Locate the cell with the specified text and output its (x, y) center coordinate. 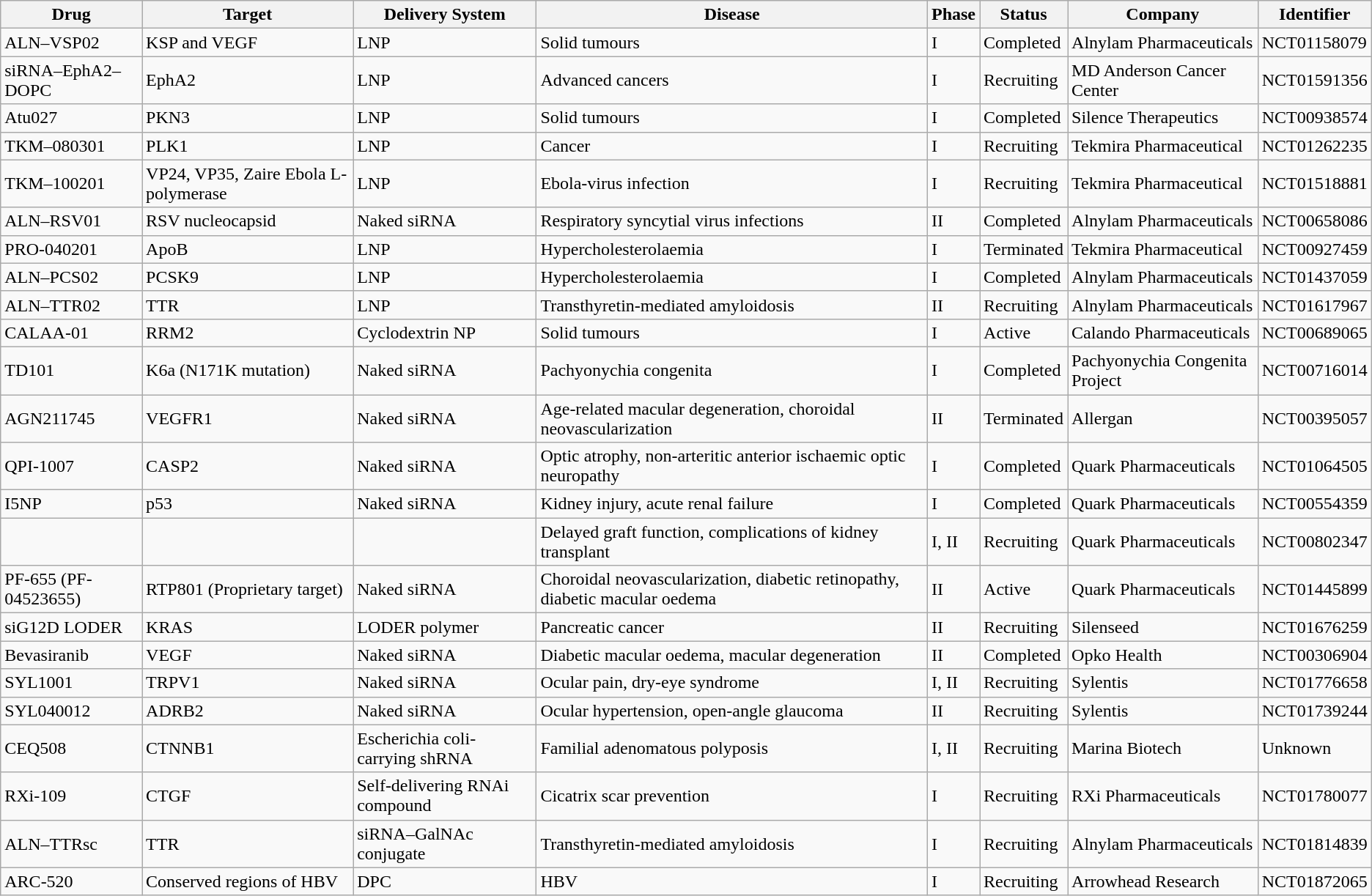
NCT01518881 (1315, 183)
ALN–TTRsc (72, 844)
Respiratory syncytial virus infections (732, 221)
K6a (N171K mutation) (248, 371)
TKM–080301 (72, 146)
NCT00938574 (1315, 118)
Identifier (1315, 15)
Delayed graft function, complications of kidney transplant (732, 542)
Escherichia coli-carrying shRNA (445, 749)
Diabetic macular oedema, macular degeneration (732, 655)
Cyclodextrin NP (445, 333)
EphA2 (248, 81)
QPI-1007 (72, 466)
RXi-109 (72, 796)
NCT00554359 (1315, 504)
HBV (732, 881)
DPC (445, 881)
NCT01872065 (1315, 881)
ALN–RSV01 (72, 221)
ADRB2 (248, 711)
Disease (732, 15)
RXi Pharmaceuticals (1163, 796)
ALN–VSP02 (72, 42)
Silenseed (1163, 627)
Unknown (1315, 749)
ALN–PCS02 (72, 277)
SYL040012 (72, 711)
ApoB (248, 249)
VP24, VP35, Zaire Ebola L-polymerase (248, 183)
NCT01445899 (1315, 589)
Kidney injury, acute renal failure (732, 504)
AGN211745 (72, 418)
TD101 (72, 371)
NCT01676259 (1315, 627)
CEQ508 (72, 749)
NCT00716014 (1315, 371)
Pachyonychia congenita (732, 371)
CALAA-01 (72, 333)
ALN–TTR02 (72, 305)
NCT00927459 (1315, 249)
TRPV1 (248, 683)
Atu027 (72, 118)
KSP and VEGF (248, 42)
NCT01780077 (1315, 796)
TKM–100201 (72, 183)
NCT01776658 (1315, 683)
SYL1001 (72, 683)
NCT01591356 (1315, 81)
Cicatrix scar prevention (732, 796)
Target (248, 15)
Drug (72, 15)
Conserved regions of HBV (248, 881)
NCT01814839 (1315, 844)
Delivery System (445, 15)
RTP801 (Proprietary target) (248, 589)
siG12D LODER (72, 627)
NCT00802347 (1315, 542)
NCT00658086 (1315, 221)
PRO-040201 (72, 249)
Ocular hypertension, open-angle glaucoma (732, 711)
Silence Therapeutics (1163, 118)
Pachyonychia Congenita Project (1163, 371)
siRNA–EphA2–DOPC (72, 81)
PLK1 (248, 146)
Age-related macular degeneration, choroidal neovascularization (732, 418)
NCT01617967 (1315, 305)
KRAS (248, 627)
Marina Biotech (1163, 749)
CTGF (248, 796)
NCT00395057 (1315, 418)
CTNNB1 (248, 749)
Pancreatic cancer (732, 627)
Ocular pain, dry-eye syndrome (732, 683)
Status (1024, 15)
MD Anderson Cancer Center (1163, 81)
VEGF (248, 655)
NCT01437059 (1315, 277)
Phase (953, 15)
p53 (248, 504)
RRM2 (248, 333)
LODER polymer (445, 627)
PF-655 (PF-04523655) (72, 589)
Allergan (1163, 418)
PCSK9 (248, 277)
Self-delivering RNAi compound (445, 796)
Choroidal neovascularization, diabetic retinopathy, diabetic macular oedema (732, 589)
Opko Health (1163, 655)
Company (1163, 15)
Arrowhead Research (1163, 881)
ARC-520 (72, 881)
CASP2 (248, 466)
RSV nucleocapsid (248, 221)
PKN3 (248, 118)
Advanced cancers (732, 81)
Calando Pharmaceuticals (1163, 333)
NCT00306904 (1315, 655)
I5NP (72, 504)
Ebola-virus infection (732, 183)
NCT01158079 (1315, 42)
NCT01064505 (1315, 466)
NCT01739244 (1315, 711)
siRNA–GalNAc conjugate (445, 844)
Familial adenomatous polyposis (732, 749)
VEGFR1 (248, 418)
Bevasiranib (72, 655)
Cancer (732, 146)
NCT00689065 (1315, 333)
NCT01262235 (1315, 146)
Optic atrophy, non-arteritic anterior ischaemic optic neuropathy (732, 466)
